Extract the [X, Y] coordinate from the center of the cell holding the provided text.  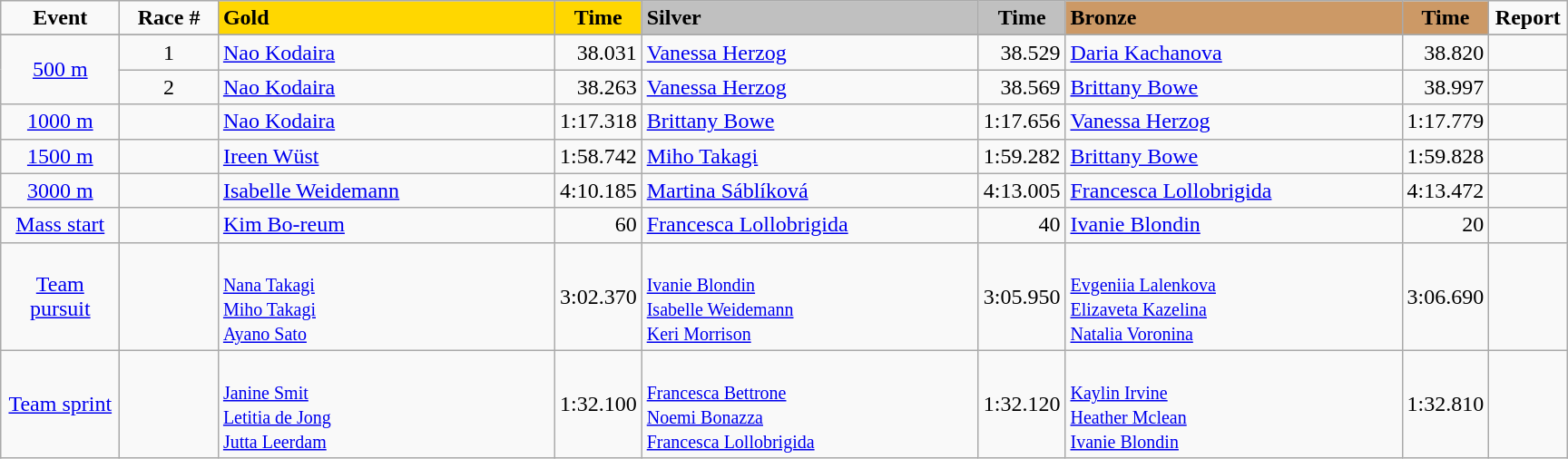
Martina Sáblíková [809, 190]
1:17.318 [598, 122]
3000 m [60, 190]
1 [169, 53]
Francesca BettroneNoemi BonazzaFrancesca Lollobrigida [809, 405]
Silver [809, 18]
3:02.370 [598, 296]
4:10.185 [598, 190]
1:17.656 [1022, 122]
38.031 [598, 53]
38.263 [598, 87]
1:32.120 [1022, 405]
Race # [169, 18]
20 [1445, 225]
Evgeniia LalenkovaElizaveta KazelinaNatalia Voronina [1234, 296]
1:59.282 [1022, 156]
Nana TakagiMiho TakagiAyano Sato [387, 296]
Event [60, 18]
Janine SmitLetitia de JongJutta Leerdam [387, 405]
Miho Takagi [809, 156]
Daria Kachanova [1234, 53]
Team pursuit [60, 296]
3:05.950 [1022, 296]
60 [598, 225]
38.529 [1022, 53]
4:13.472 [1445, 190]
1000 m [60, 122]
Kaylin IrvineHeather McleanIvanie Blondin [1234, 405]
38.569 [1022, 87]
1:59.828 [1445, 156]
Ireen Wüst [387, 156]
1:58.742 [598, 156]
38.997 [1445, 87]
3:06.690 [1445, 296]
Bronze [1234, 18]
1:32.810 [1445, 405]
40 [1022, 225]
2 [169, 87]
Ivanie Blondin [1234, 225]
1:17.779 [1445, 122]
1:32.100 [598, 405]
Report [1528, 18]
Isabelle Weidemann [387, 190]
500 m [60, 70]
Mass start [60, 225]
1500 m [60, 156]
4:13.005 [1022, 190]
Kim Bo-reum [387, 225]
Ivanie BlondinIsabelle WeidemannKeri Morrison [809, 296]
Gold [387, 18]
38.820 [1445, 53]
Team sprint [60, 405]
